From the cell containing the given text, extract its center point as [x, y] coordinate. 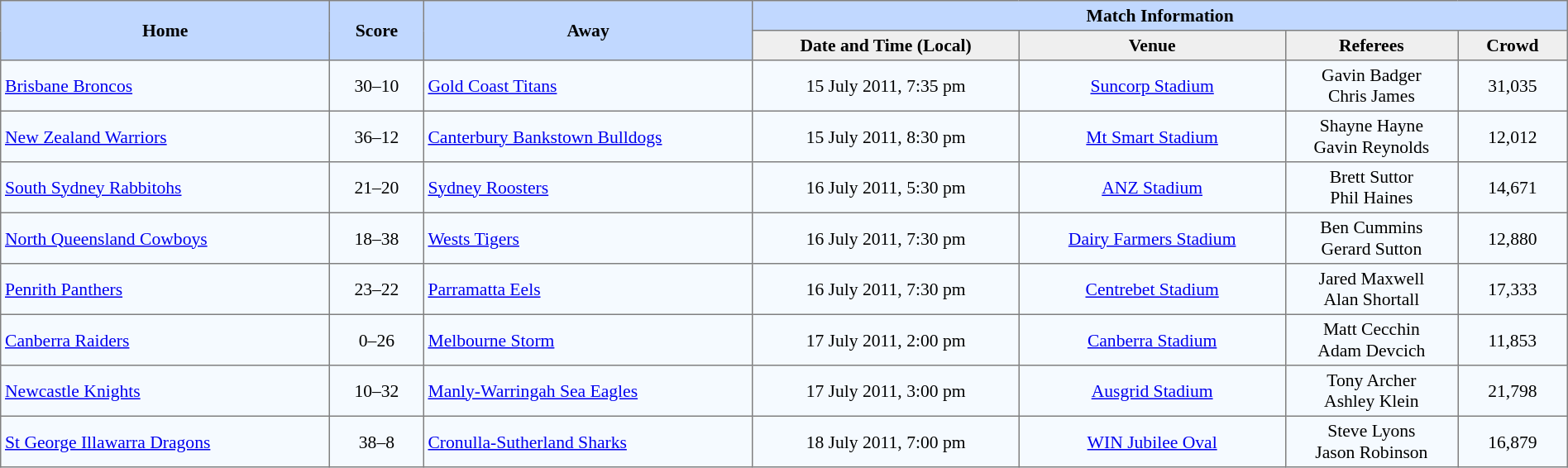
Ben CumminsGerard Sutton [1371, 238]
Gold Coast Titans [588, 86]
11,853 [1513, 340]
21–20 [377, 188]
Jared MaxwellAlan Shortall [1371, 289]
Away [588, 31]
10–32 [377, 391]
Matt CecchinAdam Devcich [1371, 340]
Venue [1152, 45]
15 July 2011, 7:35 pm [886, 86]
Tony ArcherAshley Klein [1371, 391]
Gavin BadgerChris James [1371, 86]
30–10 [377, 86]
Crowd [1513, 45]
Dairy Farmers Stadium [1152, 238]
31,035 [1513, 86]
23–22 [377, 289]
Canberra Raiders [165, 340]
Canterbury Bankstown Bulldogs [588, 136]
Manly-Warringah Sea Eagles [588, 391]
16 July 2011, 5:30 pm [886, 188]
17 July 2011, 2:00 pm [886, 340]
16,879 [1513, 442]
Cronulla-Sutherland Sharks [588, 442]
Date and Time (Local) [886, 45]
14,671 [1513, 188]
South Sydney Rabbitohs [165, 188]
WIN Jubilee Oval [1152, 442]
15 July 2011, 8:30 pm [886, 136]
17 July 2011, 3:00 pm [886, 391]
Brisbane Broncos [165, 86]
ANZ Stadium [1152, 188]
36–12 [377, 136]
Wests Tigers [588, 238]
New Zealand Warriors [165, 136]
17,333 [1513, 289]
12,012 [1513, 136]
Mt Smart Stadium [1152, 136]
Home [165, 31]
Brett SuttorPhil Haines [1371, 188]
12,880 [1513, 238]
21,798 [1513, 391]
Ausgrid Stadium [1152, 391]
Suncorp Stadium [1152, 86]
Parramatta Eels [588, 289]
18 July 2011, 7:00 pm [886, 442]
North Queensland Cowboys [165, 238]
18–38 [377, 238]
Shayne HayneGavin Reynolds [1371, 136]
38–8 [377, 442]
Newcastle Knights [165, 391]
Steve LyonsJason Robinson [1371, 442]
Penrith Panthers [165, 289]
Score [377, 31]
Canberra Stadium [1152, 340]
0–26 [377, 340]
Match Information [1159, 16]
Referees [1371, 45]
Melbourne Storm [588, 340]
Centrebet Stadium [1152, 289]
Sydney Roosters [588, 188]
St George Illawarra Dragons [165, 442]
